Pinpoint the cell where the given text exists, returning its [x, y] midpoint coordinate. 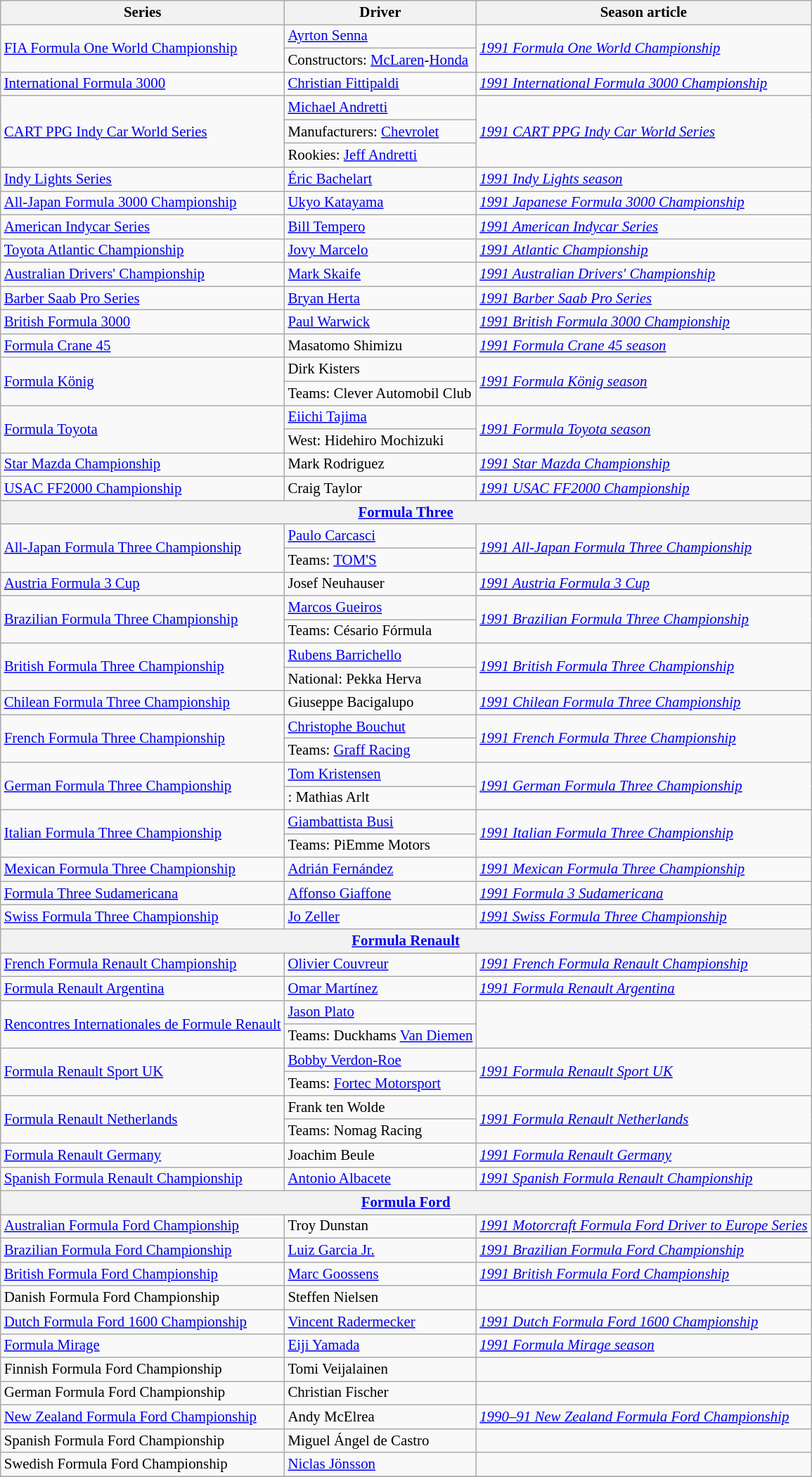
Mark Rodriguez [381, 465]
1991 Formula Toyota season [643, 429]
Jo Zeller [381, 917]
National: Pekka Herva [381, 679]
1991 French Formula Three Championship [643, 738]
Teams: Clever Automobil Club [381, 393]
Eiichi Tajima [381, 417]
Troy Dunstan [381, 1227]
Antonio Albacete [381, 1179]
Formula Renault Sport UK [143, 1072]
Christophe Bouchut [381, 727]
1991 Brazilian Formula Ford Championship [643, 1251]
Miguel Ángel de Castro [381, 1440]
Brazilian Formula Three Championship [143, 620]
1991 Dutch Formula Ford 1600 Championship [643, 1322]
Swedish Formula Ford Championship [143, 1464]
British Formula 3000 [143, 322]
1991 Formula Renault Netherlands [643, 1119]
1991 German Formula Three Championship [643, 786]
1991 Formula Renault Germany [643, 1155]
Ukyo Katayama [381, 203]
All-Japan Formula 3000 Championship [143, 203]
Rubens Barrichello [381, 655]
1991 Motorcraft Formula Ford Driver to Europe Series [643, 1227]
Danish Formula Ford Championship [143, 1298]
Paul Warwick [381, 322]
International Formula 3000 [143, 84]
1991 Swiss Formula Three Championship [643, 917]
Christian Fischer [381, 1393]
Austria Formula 3 Cup [143, 584]
Barber Saab Pro Series [143, 298]
1991 Barber Saab Pro Series [643, 298]
Éric Bachelart [381, 179]
Marcos Gueiros [381, 608]
1991 Austria Formula 3 Cup [643, 584]
CART PPG Indy Car World Series [143, 132]
Formula Renault Germany [143, 1155]
French Formula Three Championship [143, 738]
Toyota Atlantic Championship [143, 250]
1991 American Indycar Series [643, 226]
1991 Formula Mirage season [643, 1345]
Spanish Formula Ford Championship [143, 1440]
Adrián Fernández [381, 869]
Bobby Verdon-Roe [381, 1060]
Mexican Formula Three Championship [143, 869]
1991 Formula Renault Argentina [643, 988]
Jovy Marcelo [381, 250]
1990–91 New Zealand Formula Ford Championship [643, 1417]
Dutch Formula Ford 1600 Championship [143, 1322]
: Mathias Arlt [381, 798]
Giuseppe Bacigalupo [381, 703]
Christian Fittipaldi [381, 84]
1991 USAC FF2000 Championship [643, 489]
FIA Formula One World Championship [143, 48]
Constructors: McLaren-Honda [381, 60]
Teams: Fortec Motorsport [381, 1084]
Driver [381, 13]
Olivier Couvreur [381, 964]
Brazilian Formula Ford Championship [143, 1251]
Josef Neuhauser [381, 584]
Michael Andretti [381, 108]
Formula Mirage [143, 1345]
Teams: Césario Fórmula [381, 632]
Joachim Beule [381, 1155]
1991 British Formula 3000 Championship [643, 322]
1991 Formula Crane 45 season [643, 345]
1991 CART PPG Indy Car World Series [643, 132]
Vincent Radermecker [381, 1322]
Luiz Garcia Jr. [381, 1251]
1991 Italian Formula Three Championship [643, 833]
All-Japan Formula Three Championship [143, 548]
1991 Australian Drivers' Championship [643, 274]
Formula Renault Argentina [143, 988]
Craig Taylor [381, 489]
Marc Goossens [381, 1274]
1991 Chilean Formula Three Championship [643, 703]
Frank ten Wolde [381, 1107]
Formula Three [406, 512]
Formula König [143, 381]
Rookies: Jeff Andretti [381, 155]
West: Hidehiro Mochizuki [381, 441]
Affonso Giaffone [381, 893]
Formula Renault [406, 941]
Finnish Formula Ford Championship [143, 1369]
Chilean Formula Three Championship [143, 703]
Tomi Veijalainen [381, 1369]
New Zealand Formula Ford Championship [143, 1417]
Formula Three Sudamericana [143, 893]
British Formula Three Championship [143, 667]
1991 Japanese Formula 3000 Championship [643, 203]
1991 French Formula Renault Championship [643, 964]
1991 Formula 3 Sudamericana [643, 893]
Jason Plato [381, 1012]
1991 British Formula Three Championship [643, 667]
Steffen Nielsen [381, 1298]
French Formula Renault Championship [143, 964]
Omar Martínez [381, 988]
Teams: Graff Racing [381, 750]
Teams: Nomag Racing [381, 1131]
1991 Spanish Formula Renault Championship [643, 1179]
American Indycar Series [143, 226]
Eiji Yamada [381, 1345]
German Formula Three Championship [143, 786]
Australian Formula Ford Championship [143, 1227]
1991 Atlantic Championship [643, 250]
1991 Formula One World Championship [643, 48]
1991 Indy Lights season [643, 179]
Formula Ford [406, 1203]
1991 Formula König season [643, 381]
Masatomo Shimizu [381, 345]
Bill Tempero [381, 226]
Dirk Kisters [381, 369]
USAC FF2000 Championship [143, 489]
Formula Crane 45 [143, 345]
Italian Formula Three Championship [143, 833]
Formula Renault Netherlands [143, 1119]
1991 All-Japan Formula Three Championship [643, 548]
Tom Kristensen [381, 774]
Australian Drivers' Championship [143, 274]
Teams: Duckhams Van Diemen [381, 1036]
Ayrton Senna [381, 36]
Teams: PiEmme Motors [381, 845]
Paulo Carcasci [381, 536]
Manufacturers: Chevrolet [381, 132]
Andy McElrea [381, 1417]
Formula Toyota [143, 429]
1991 Star Mazda Championship [643, 465]
1991 Brazilian Formula Three Championship [643, 620]
Swiss Formula Three Championship [143, 917]
Spanish Formula Renault Championship [143, 1179]
Giambattista Busi [381, 821]
Mark Skaife [381, 274]
Season article [643, 13]
Series [143, 13]
1991 International Formula 3000 Championship [643, 84]
Rencontres Internationales de Formule Renault [143, 1024]
Bryan Herta [381, 298]
1991 Formula Renault Sport UK [643, 1072]
Teams: TOM'S [381, 560]
1991 Mexican Formula Three Championship [643, 869]
1991 British Formula Ford Championship [643, 1274]
German Formula Ford Championship [143, 1393]
Star Mazda Championship [143, 465]
British Formula Ford Championship [143, 1274]
Indy Lights Series [143, 179]
Niclas Jönsson [381, 1464]
